From the cell containing the given text, extract its center point as (x, y) coordinate. 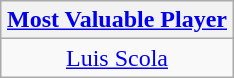
Most Valuable Player (116, 20)
Luis Scola (116, 58)
